Pinpoint the cell where the given text exists, returning its (X, Y) midpoint coordinate. 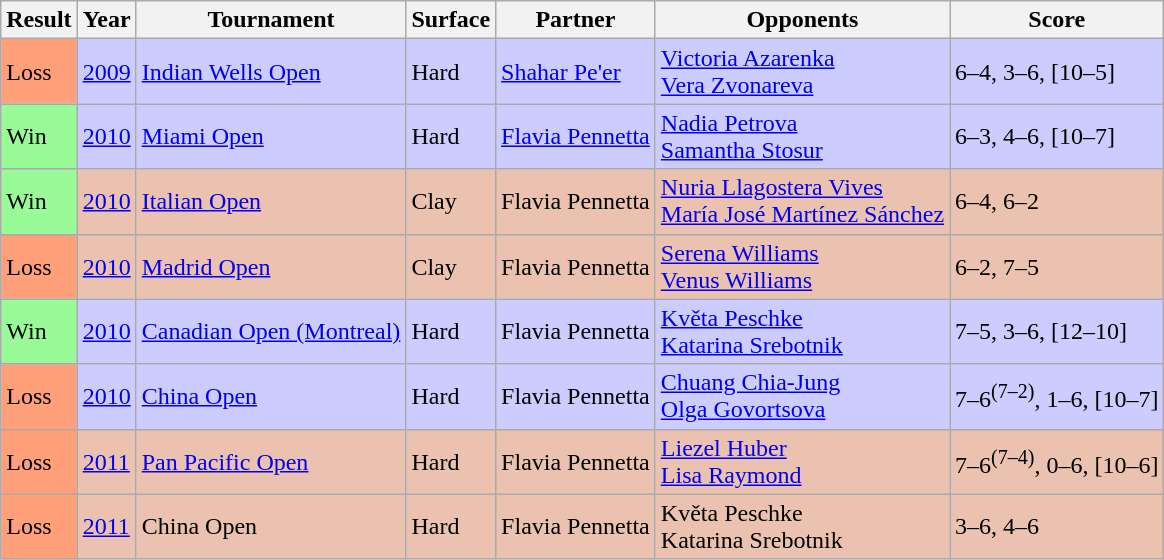
Chuang Chia-Jung Olga Govortsova (802, 396)
Madrid Open (271, 266)
Surface (451, 20)
7–6(7–2), 1–6, [10–7] (1057, 396)
Liezel Huber Lisa Raymond (802, 462)
6–3, 4–6, [10–7] (1057, 136)
Miami Open (271, 136)
Tournament (271, 20)
Score (1057, 20)
Nuria Llagostera Vives María José Martínez Sánchez (802, 202)
3–6, 4–6 (1057, 526)
Nadia Petrova Samantha Stosur (802, 136)
Italian Open (271, 202)
7–6(7–4), 0–6, [10–6] (1057, 462)
7–5, 3–6, [12–10] (1057, 332)
Year (106, 20)
Indian Wells Open (271, 72)
Canadian Open (Montreal) (271, 332)
Partner (576, 20)
Pan Pacific Open (271, 462)
Victoria Azarenka Vera Zvonareva (802, 72)
Opponents (802, 20)
6–2, 7–5 (1057, 266)
6–4, 6–2 (1057, 202)
Shahar Pe'er (576, 72)
2009 (106, 72)
6–4, 3–6, [10–5] (1057, 72)
Result (39, 20)
Serena Williams Venus Williams (802, 266)
